Extract the (x, y) coordinate from the center of the cell holding the provided text.  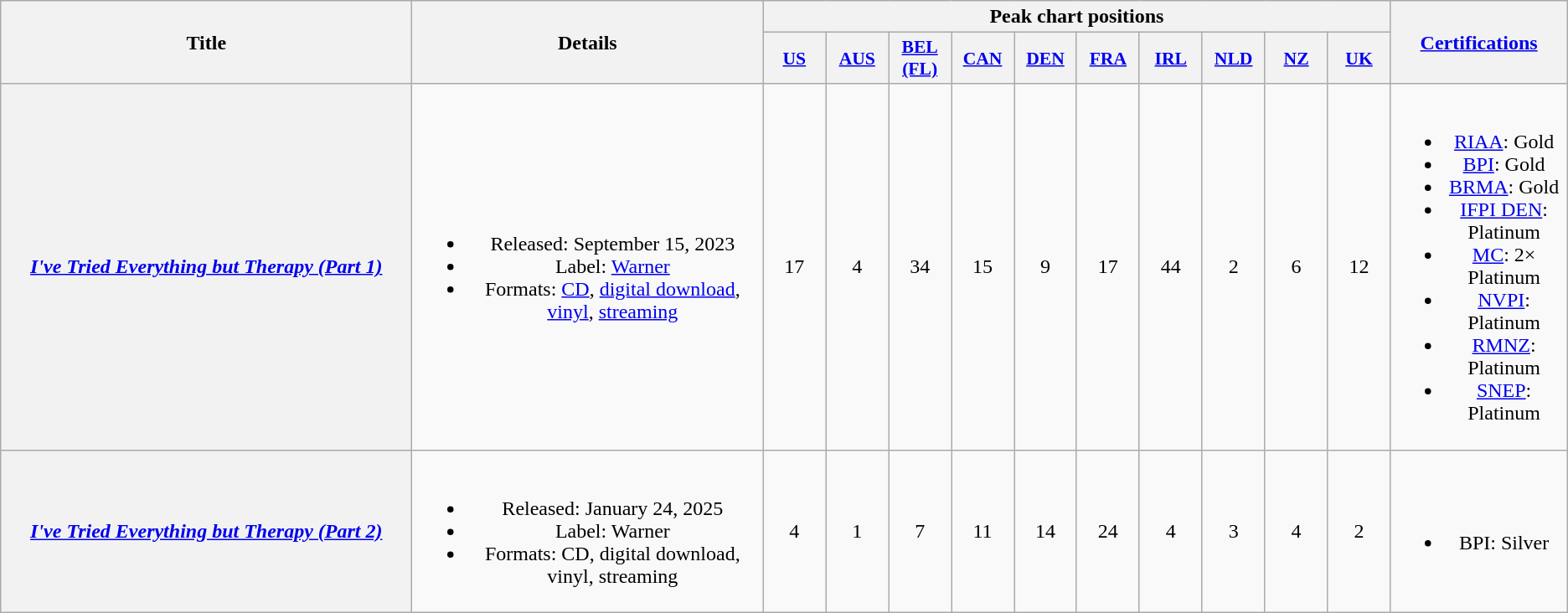
DEN (1045, 59)
7 (920, 531)
NLD (1233, 59)
Details (588, 42)
NZ (1297, 59)
15 (983, 266)
Released: January 24, 2025Label: WarnerFormats: CD, digital download, vinyl, streaming (588, 531)
BEL(FL) (920, 59)
34 (920, 266)
6 (1297, 266)
CAN (983, 59)
44 (1171, 266)
9 (1045, 266)
24 (1107, 531)
I've Tried Everything but Therapy (Part 2) (206, 531)
US (794, 59)
RIAA: GoldBPI: GoldBRMA: GoldIFPI DEN: PlatinumMC: 2× PlatinumNVPI: PlatinumRMNZ: PlatinumSNEP: Platinum (1479, 266)
BPI: Silver (1479, 531)
1 (858, 531)
14 (1045, 531)
Peak chart positions (1077, 17)
Certifications (1479, 42)
Title (206, 42)
AUS (858, 59)
UK (1359, 59)
3 (1233, 531)
FRA (1107, 59)
I've Tried Everything but Therapy (Part 1) (206, 266)
IRL (1171, 59)
11 (983, 531)
12 (1359, 266)
Released: September 15, 2023Label: WarnerFormats: CD, digital download, vinyl, streaming (588, 266)
